Detect which cell encompasses the target text, then output its (X, Y) center coordinate. 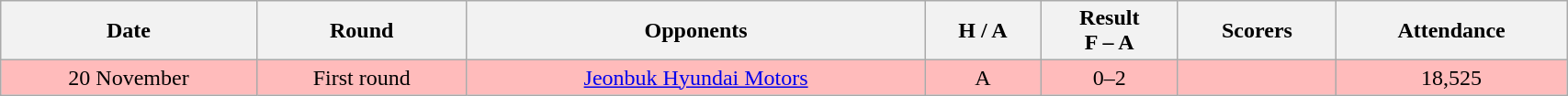
0–2 (1110, 78)
Attendance (1451, 31)
Round (362, 31)
A (983, 78)
Opponents (696, 31)
18,525 (1451, 78)
Date (129, 31)
Scorers (1257, 31)
20 November (129, 78)
Jeonbuk Hyundai Motors (696, 78)
ResultF – A (1110, 31)
H / A (983, 31)
First round (362, 78)
